Return the (x, y) coordinate for the center point of the cell that contains the specified text.  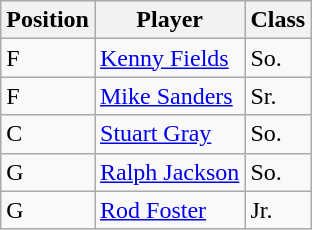
Ralph Jackson (169, 172)
Player (169, 20)
Position (48, 20)
C (48, 134)
Sr. (278, 96)
Jr. (278, 210)
Stuart Gray (169, 134)
Kenny Fields (169, 58)
Mike Sanders (169, 96)
Rod Foster (169, 210)
Class (278, 20)
